From the cell containing the given text, extract its center point as [x, y] coordinate. 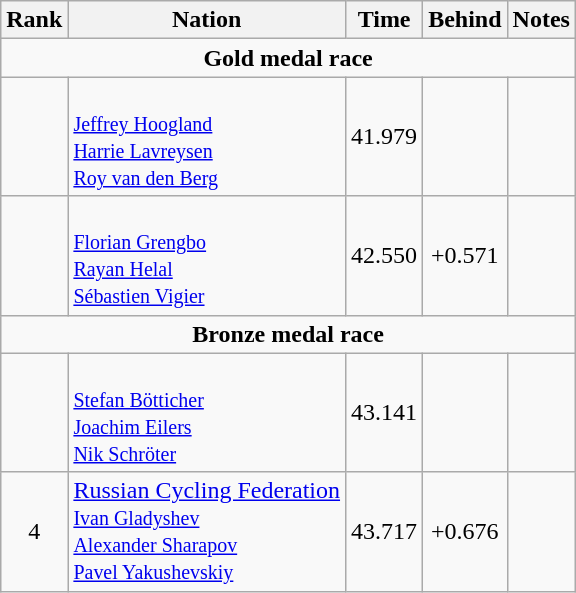
42.550 [384, 256]
Nation [207, 20]
41.979 [384, 136]
Rank [34, 20]
Behind [465, 20]
Stefan BötticherJoachim EilersNik Schröter [207, 412]
Notes [541, 20]
Bronze medal race [288, 334]
Time [384, 20]
43.141 [384, 412]
Jeffrey HooglandHarrie LavreysenRoy van den Berg [207, 136]
4 [34, 532]
+0.676 [465, 532]
Gold medal race [288, 58]
Florian GrengboRayan HelalSébastien Vigier [207, 256]
43.717 [384, 532]
+0.571 [465, 256]
Russian Cycling FederationIvan GladyshevAlexander SharapovPavel Yakushevskiy [207, 532]
